Identify which cell holds the provided text, then report its (X, Y) central coordinate. 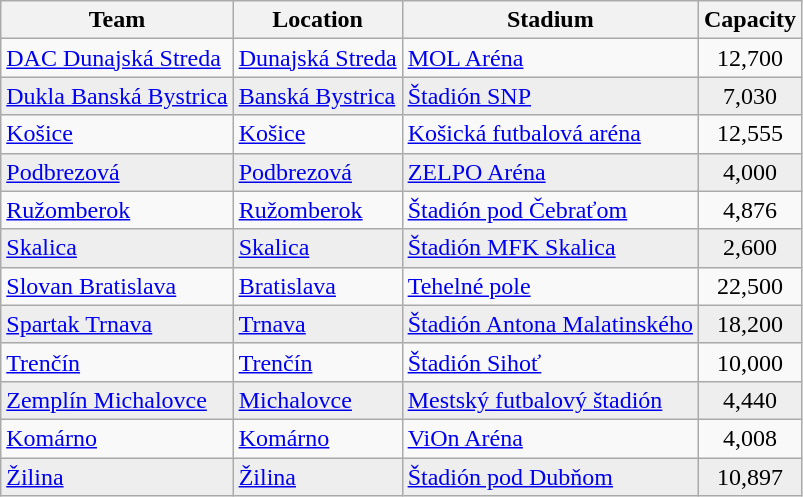
Štadión MFK Skalica (550, 248)
22,500 (750, 286)
Team (117, 20)
Spartak Trnava (117, 324)
Dunajská Streda (318, 58)
ViOn Aréna (550, 438)
Dukla Banská Bystrica (117, 96)
Zemplín Michalovce (117, 400)
Bratislava (318, 286)
4,000 (750, 172)
10,000 (750, 362)
Mestský futbalový štadión (550, 400)
Štadión Sihoť (550, 362)
Slovan Bratislava (117, 286)
Location (318, 20)
2,600 (750, 248)
MOL Aréna (550, 58)
Košická futbalová aréna (550, 134)
DAC Dunajská Streda (117, 58)
ZELPO Aréna (550, 172)
12,700 (750, 58)
Trnava (318, 324)
4,876 (750, 210)
Štadión pod Dubňom (550, 477)
Stadium (550, 20)
Michalovce (318, 400)
Štadión Antona Malatinského (550, 324)
18,200 (750, 324)
12,555 (750, 134)
Capacity (750, 20)
10,897 (750, 477)
4,008 (750, 438)
Tehelné pole (550, 286)
4,440 (750, 400)
Štadión pod Čebraťom (550, 210)
Banská Bystrica (318, 96)
7,030 (750, 96)
Štadión SNP (550, 96)
